Capture the cell that displays the provided text and extract its [X, Y] central coordinate. 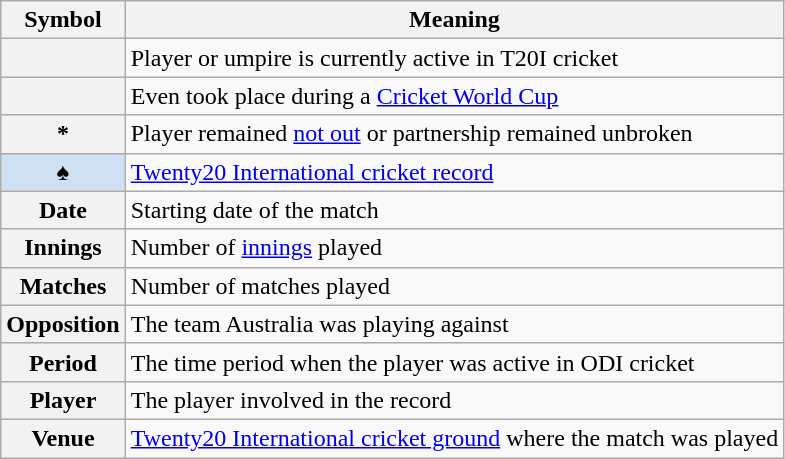
Starting date of the match [454, 210]
Number of innings played [454, 248]
The time period when the player was active in ODI cricket [454, 362]
The team Australia was playing against [454, 324]
Number of matches played [454, 286]
* [63, 134]
Period [63, 362]
Opposition [63, 324]
Venue [63, 438]
Symbol [63, 20]
Twenty20 International cricket ground where the match was played [454, 438]
Innings [63, 248]
Twenty20 International cricket record [454, 172]
Even took place during a Cricket World Cup [454, 96]
Player remained not out or partnership remained unbroken [454, 134]
Player or umpire is currently active in T20I cricket [454, 58]
Date [63, 210]
Meaning [454, 20]
Player [63, 400]
♠ [63, 172]
The player involved in the record [454, 400]
Matches [63, 286]
